Output the [x, y] coordinate of the center of the cell containing the given text.  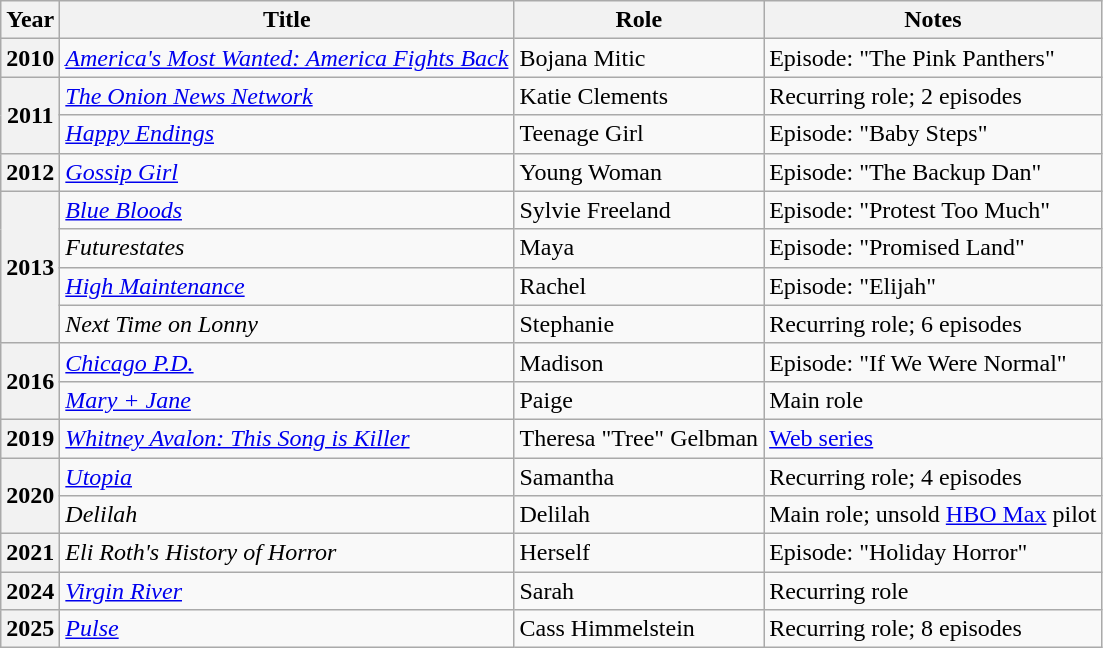
Episode: "Promised Land" [933, 248]
High Maintenance [287, 286]
2020 [30, 496]
Episode: "The Pink Panthers" [933, 58]
Year [30, 20]
2011 [30, 115]
Young Woman [639, 172]
Recurring role; 8 episodes [933, 629]
Episode: "Protest Too Much" [933, 210]
Blue Bloods [287, 210]
Recurring role; 4 episodes [933, 477]
Chicago P.D. [287, 362]
Episode: "If We Were Normal" [933, 362]
Paige [639, 400]
Cass Himmelstein [639, 629]
2010 [30, 58]
Teenage Girl [639, 134]
Recurring role; 2 episodes [933, 96]
Role [639, 20]
2021 [30, 553]
2012 [30, 172]
Recurring role [933, 591]
Sarah [639, 591]
Main role [933, 400]
Episode: "Elijah" [933, 286]
Whitney Avalon: This Song is Killer [287, 438]
Main role; unsold HBO Max pilot [933, 515]
Sylvie Freeland [639, 210]
Bojana Mitic [639, 58]
Samantha [639, 477]
Pulse [287, 629]
Happy Endings [287, 134]
Episode: "Holiday Horror" [933, 553]
Web series [933, 438]
2013 [30, 267]
Katie Clements [639, 96]
America's Most Wanted: America Fights Back [287, 58]
2025 [30, 629]
Eli Roth's History of Horror [287, 553]
Next Time on Lonny [287, 324]
Notes [933, 20]
Title [287, 20]
2024 [30, 591]
2019 [30, 438]
Episode: "The Backup Dan" [933, 172]
Mary + Jane [287, 400]
The Onion News Network [287, 96]
Maya [639, 248]
Madison [639, 362]
Utopia [287, 477]
Futurestates [287, 248]
Rachel [639, 286]
Episode: "Baby Steps" [933, 134]
Herself [639, 553]
Virgin River [287, 591]
Stephanie [639, 324]
Recurring role; 6 episodes [933, 324]
2016 [30, 381]
Theresa "Tree" Gelbman [639, 438]
Gossip Girl [287, 172]
